For the text-containing cell, return its midpoint in [X, Y] coordinate format. 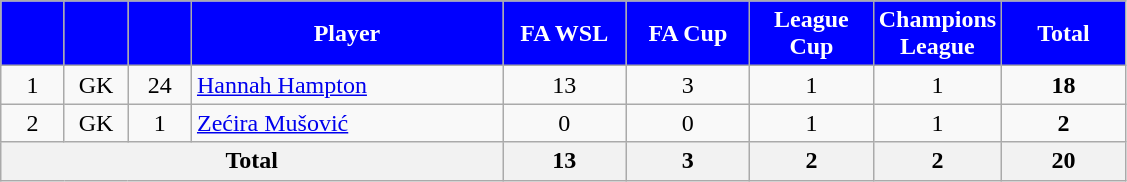
18 [1064, 85]
Player [346, 34]
20 [1064, 161]
FA Cup [688, 34]
Champions League [937, 34]
FA WSL [564, 34]
Zećira Mušović [346, 123]
League Cup [812, 34]
Hannah Hampton [346, 85]
24 [160, 85]
